From the cell containing the given text, extract its center point as (x, y) coordinate. 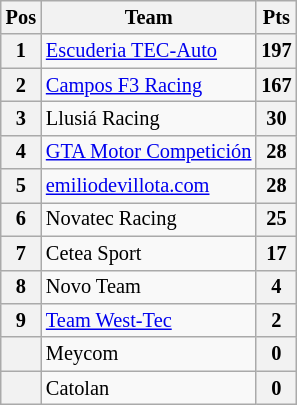
167 (276, 85)
emiliodevillota.com (148, 186)
25 (276, 219)
197 (276, 51)
Novo Team (148, 287)
8 (21, 287)
3 (21, 118)
Novatec Racing (148, 219)
1 (21, 51)
Pts (276, 17)
17 (276, 253)
6 (21, 219)
9 (21, 320)
Campos F3 Racing (148, 85)
Llusiá Racing (148, 118)
Pos (21, 17)
Cetea Sport (148, 253)
30 (276, 118)
Team (148, 17)
7 (21, 253)
5 (21, 186)
Escuderia TEC-Auto (148, 51)
Meycom (148, 354)
Catolan (148, 388)
Team West-Tec (148, 320)
GTA Motor Competición (148, 152)
